Pinpoint the cell where the given text exists, returning its (X, Y) midpoint coordinate. 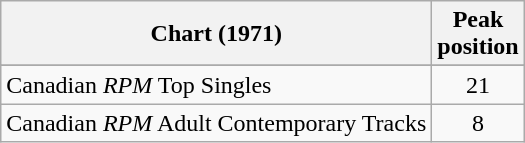
Canadian RPM Top Singles (216, 85)
Chart (1971) (216, 34)
21 (478, 85)
Peakposition (478, 34)
8 (478, 123)
Canadian RPM Adult Contemporary Tracks (216, 123)
